Find where the given text appears and provide that cell's center as (x, y) coordinate. 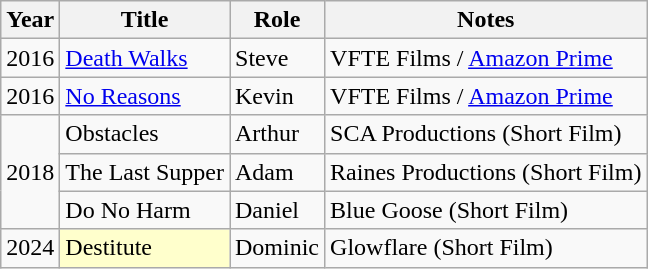
Blue Goose (Short Film) (486, 210)
2018 (30, 172)
Arthur (278, 134)
Kevin (278, 96)
2024 (30, 248)
Title (145, 20)
Adam (278, 172)
Dominic (278, 248)
Death Walks (145, 58)
Obstacles (145, 134)
Steve (278, 58)
No Reasons (145, 96)
Year (30, 20)
Do No Harm (145, 210)
Daniel (278, 210)
The Last Supper (145, 172)
Glowflare (Short Film) (486, 248)
Notes (486, 20)
SCA Productions (Short Film) (486, 134)
Raines Productions (Short Film) (486, 172)
Destitute (145, 248)
Role (278, 20)
